Identify which cell holds the provided text, then report its (x, y) central coordinate. 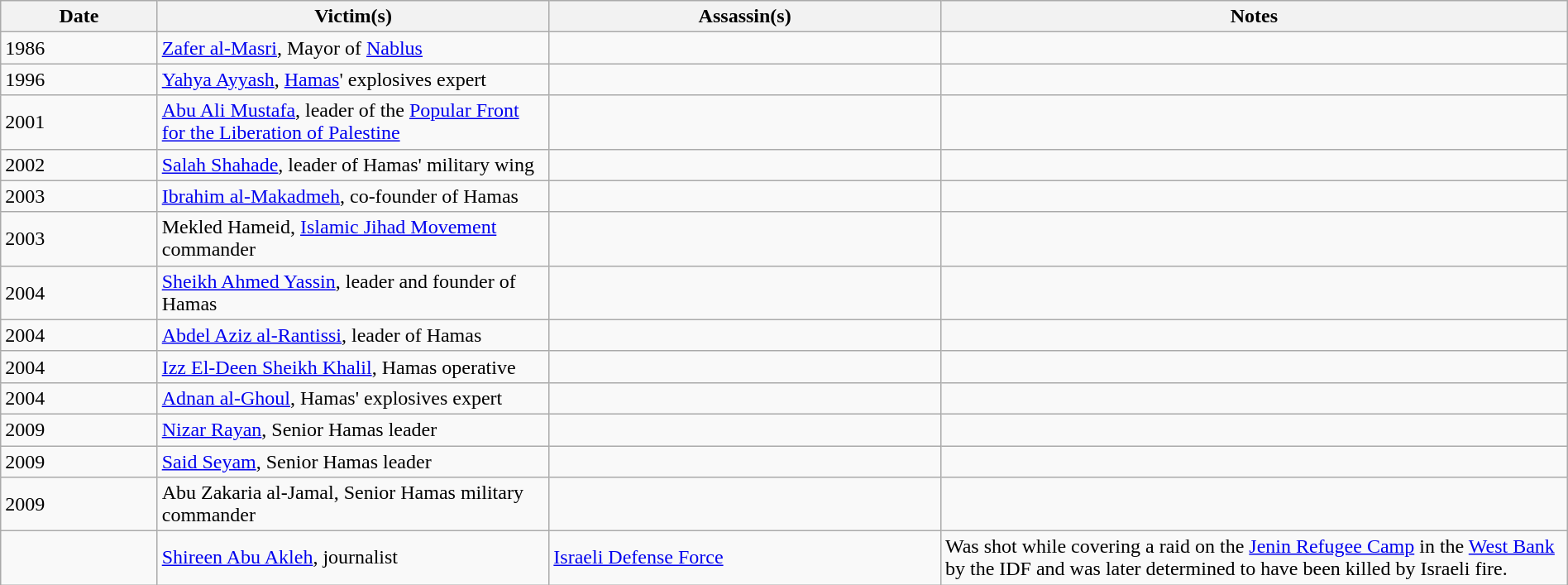
Notes (1254, 17)
Ibrahim al-Makadmeh, co-founder of Hamas (353, 196)
Abdel Aziz al-Rantissi, leader of Hamas (353, 335)
Israeli Defense Force (745, 558)
Mekled Hameid, Islamic Jihad Movement commander (353, 238)
Said Seyam, Senior Hamas leader (353, 461)
Salah Shahade, leader of Hamas' military wing (353, 165)
Adnan al-Ghoul, Hamas' explosives expert (353, 398)
2001 (79, 122)
Date (79, 17)
Nizar Rayan, Senior Hamas leader (353, 429)
Was shot while covering a raid on the Jenin Refugee Camp in the West Bank by the IDF and was later determined to have been killed by Israeli fire. (1254, 558)
1996 (79, 79)
Victim(s) (353, 17)
Shireen Abu Akleh, journalist (353, 558)
1986 (79, 48)
Abu Zakaria al-Jamal, Senior Hamas military commander (353, 505)
Sheikh Ahmed Yassin, leader and founder of Hamas (353, 293)
Abu Ali Mustafa, leader of the Popular Front for the Liberation of Palestine (353, 122)
Assassin(s) (745, 17)
Izz El-Deen Sheikh Khalil, Hamas operative (353, 367)
Yahya Ayyash, Hamas' explosives expert (353, 79)
Zafer al-Masri, Mayor of Nablus (353, 48)
2002 (79, 165)
